Output the (x, y) coordinate of the center of the cell containing the given text.  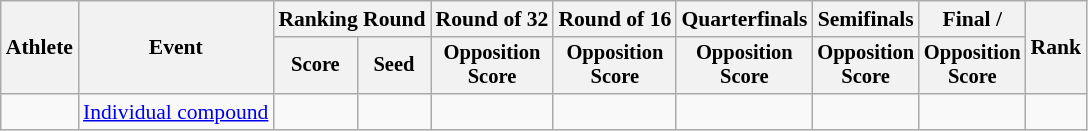
Quarterfinals (744, 19)
Final / (972, 19)
Seed (394, 66)
Athlete (40, 48)
Semifinals (866, 19)
Round of 16 (614, 19)
Individual compound (176, 112)
Ranking Round (352, 19)
Round of 32 (492, 19)
Event (176, 48)
Rank (1056, 48)
Score (315, 66)
